Scan for the cell matching the given text and deliver its [x, y] coordinate at center. 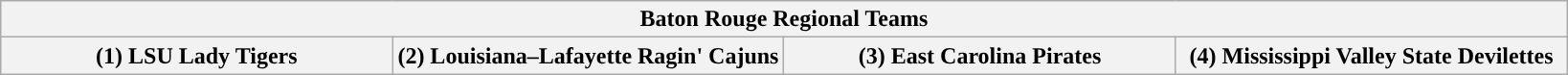
(1) LSU Lady Tigers [197, 56]
(3) East Carolina Pirates [980, 56]
Baton Rouge Regional Teams [784, 19]
(4) Mississippi Valley State Devilettes [1371, 56]
(2) Louisiana–Lafayette Ragin' Cajuns [588, 56]
